Return the (x, y) coordinate for the center point of the cell that contains the specified text.  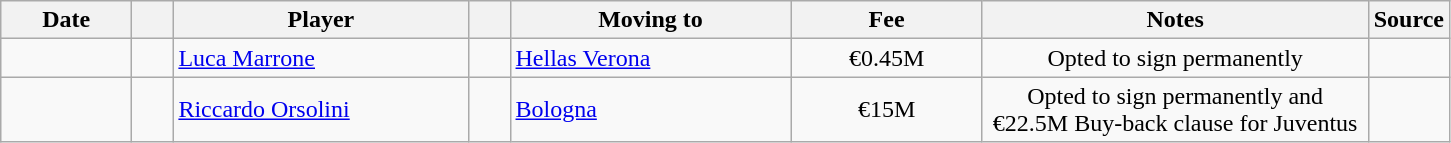
Player (321, 20)
Source (1408, 20)
€15M (886, 110)
Moving to (650, 20)
Opted to sign permanently and €22.5M Buy-back clause for Juventus (1175, 110)
Bologna (650, 110)
Luca Marrone (321, 58)
Notes (1175, 20)
Riccardo Orsolini (321, 110)
Hellas Verona (650, 58)
€0.45M (886, 58)
Opted to sign permanently (1175, 58)
Fee (886, 20)
Date (66, 20)
